From the cell containing the given text, extract its center point as (X, Y) coordinate. 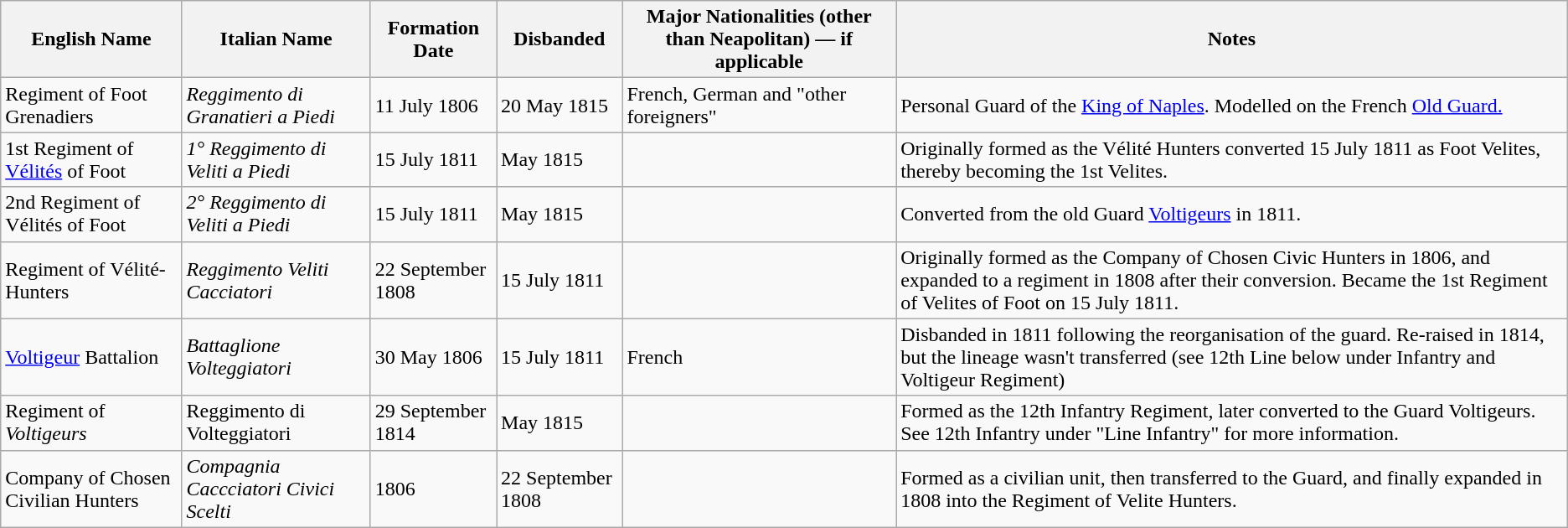
Originally formed as the Vélité Hunters converted 15 July 1811 as Foot Velites, thereby becoming the 1st Velites. (1232, 159)
Reggimento di Volteggiatori (276, 422)
20 May 1815 (560, 106)
Notes (1232, 39)
Regiment of Vélité-Hunters (91, 280)
Formation Date (433, 39)
French (759, 357)
French, German and "other foreigners" (759, 106)
Voltigeur Battalion (91, 357)
Reggimento di Granatieri a Piedi (276, 106)
1806 (433, 489)
11 July 1806 (433, 106)
English Name (91, 39)
1° Reggimento di Veliti a Piedi (276, 159)
30 May 1806 (433, 357)
Compagnia Caccciatori Civici Scelti (276, 489)
Italian Name (276, 39)
Personal Guard of the King of Naples. Modelled on the French Old Guard. (1232, 106)
2nd Regiment of Vélités of Foot (91, 215)
2° Reggimento di Veliti a Piedi (276, 215)
Regiment of Foot Grenadiers (91, 106)
29 September 1814 (433, 422)
Company of Chosen Civilian Hunters (91, 489)
1st Regiment of Vélités of Foot (91, 159)
Major Nationalities (other than Neapolitan) — if applicable (759, 39)
Battaglione Volteggiatori (276, 357)
Converted from the old Guard Voltigeurs in 1811. (1232, 215)
Reggimento Veliti Cacciatori (276, 280)
Regiment of Voltigeurs (91, 422)
Formed as a civilian unit, then transferred to the Guard, and finally expanded in 1808 into the Regiment of Velite Hunters. (1232, 489)
Disbanded (560, 39)
Formed as the 12th Infantry Regiment, later converted to the Guard Voltigeurs. See 12th Infantry under "Line Infantry" for more information. (1232, 422)
